Search for the cell housing the specified text and yield its (X, Y) center coordinate. 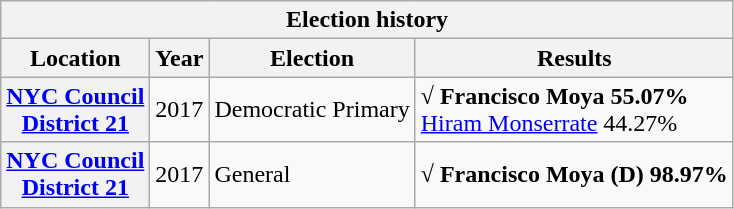
Democratic Primary (312, 110)
General (312, 174)
Location (76, 58)
Election (312, 58)
Election history (368, 20)
√ Francisco Moya 55.07%Hiram Monserrate 44.27% (574, 110)
Year (180, 58)
Results (574, 58)
√ Francisco Moya (D) 98.97% (574, 174)
